Locate the cell with the specified text and output its (X, Y) center coordinate. 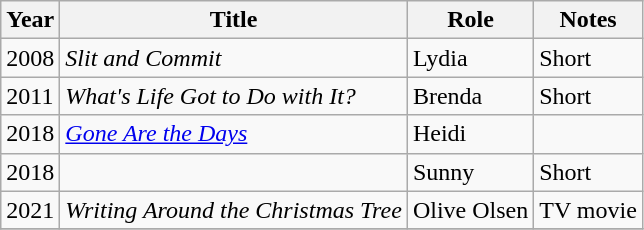
Olive Olsen (470, 210)
2011 (30, 96)
Brenda (470, 96)
Slit and Commit (234, 58)
Writing Around the Christmas Tree (234, 210)
Lydia (470, 58)
Sunny (470, 172)
2008 (30, 58)
What's Life Got to Do with It? (234, 96)
Notes (588, 20)
Role (470, 20)
Gone Are the Days (234, 134)
2021 (30, 210)
Year (30, 20)
Heidi (470, 134)
TV movie (588, 210)
Title (234, 20)
